From the cell containing the given text, extract its center point as [X, Y] coordinate. 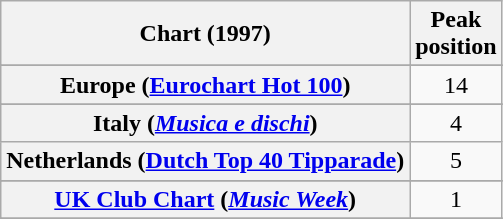
Peakposition [456, 34]
4 [456, 123]
Italy (Musica e dischi) [206, 123]
Europe (Eurochart Hot 100) [206, 85]
14 [456, 85]
1 [456, 199]
5 [456, 161]
UK Club Chart (Music Week) [206, 199]
Netherlands (Dutch Top 40 Tipparade) [206, 161]
Chart (1997) [206, 34]
